Locate the cell with the specified text and output its [x, y] center coordinate. 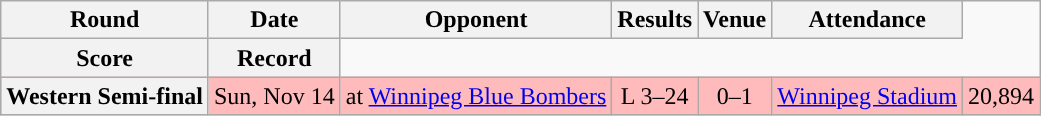
L 3–24 [655, 96]
Date [274, 20]
Score [105, 58]
Sun, Nov 14 [274, 96]
Western Semi-final [105, 96]
20,894 [1002, 96]
0–1 [735, 96]
at Winnipeg Blue Bombers [476, 96]
Winnipeg Stadium [868, 96]
Round [105, 20]
Results [655, 20]
Venue [735, 20]
Record [274, 58]
Opponent [476, 20]
Attendance [868, 20]
